Find where the given text appears and provide that cell's center as (x, y) coordinate. 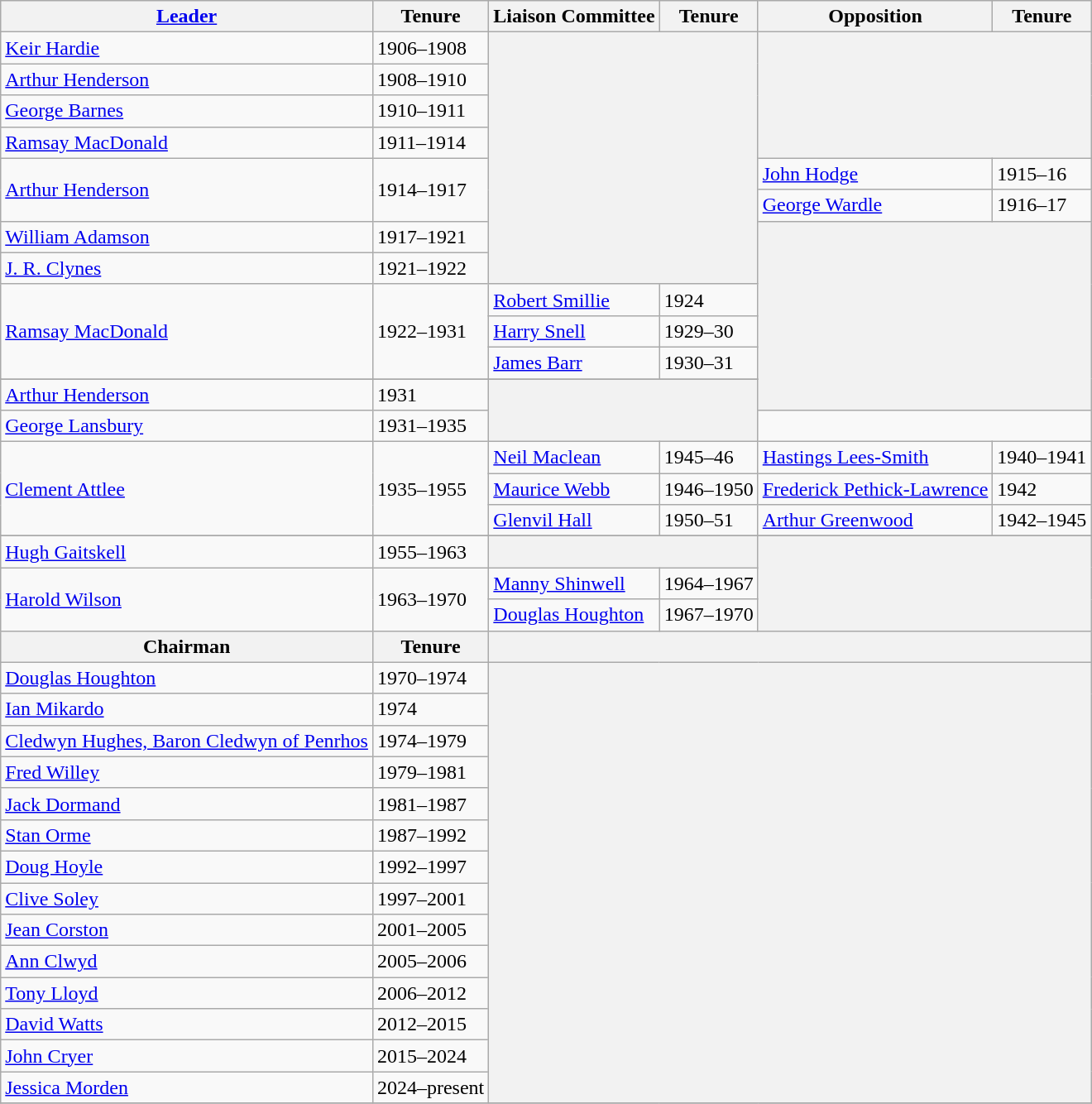
Leader (187, 17)
Jessica Morden (187, 1087)
1955–1963 (430, 552)
1906–1908 (430, 48)
Frederick Pethick-Lawrence (875, 489)
George Wardle (875, 205)
Ian Mikardo (187, 709)
2015–2024 (430, 1056)
1911–1914 (430, 142)
J. R. Clynes (187, 268)
1987–1992 (430, 835)
Clive Soley (187, 898)
1950–51 (708, 521)
Clement Attlee (187, 489)
Hugh Gaitskell (187, 552)
1942–1945 (1042, 521)
Cledwyn Hughes, Baron Cledwyn of Penrhos (187, 741)
Hastings Lees-Smith (875, 458)
2006–2012 (430, 993)
James Barr (574, 362)
John Hodge (875, 174)
1921–1922 (430, 268)
1931–1935 (430, 426)
Manny Shinwell (574, 583)
1970–1974 (430, 678)
Jack Dormand (187, 804)
1963–1970 (430, 599)
1964–1967 (708, 583)
Harry Snell (574, 331)
2012–2015 (430, 1025)
Stan Orme (187, 835)
George Barnes (187, 111)
1916–17 (1042, 205)
Neil Maclean (574, 458)
Tony Lloyd (187, 993)
Jean Corston (187, 930)
Doug Hoyle (187, 866)
Glenvil Hall (574, 521)
1942 (1042, 489)
1992–1997 (430, 866)
1979–1981 (430, 772)
Harold Wilson (187, 599)
John Cryer (187, 1056)
1931 (430, 395)
1930–31 (708, 362)
1935–1955 (430, 489)
Liaison Committee (574, 17)
1915–16 (1042, 174)
1997–2001 (430, 898)
Fred Willey (187, 772)
Ann Clwyd (187, 962)
Robert Smillie (574, 300)
Maurice Webb (574, 489)
1922–1931 (430, 331)
1914–1917 (430, 190)
1946–1950 (708, 489)
Keir Hardie (187, 48)
2024–present (430, 1087)
1929–30 (708, 331)
David Watts (187, 1025)
1910–1911 (430, 111)
1917–1921 (430, 237)
Chairman (187, 646)
1981–1987 (430, 804)
1924 (708, 300)
Opposition (875, 17)
1940–1941 (1042, 458)
2001–2005 (430, 930)
1908–1910 (430, 79)
1974–1979 (430, 741)
1974 (430, 709)
William Adamson (187, 237)
George Lansbury (187, 426)
Arthur Greenwood (875, 521)
1945–46 (708, 458)
2005–2006 (430, 962)
1967–1970 (708, 615)
